Detect which cell encompasses the target text, then output its [X, Y] center coordinate. 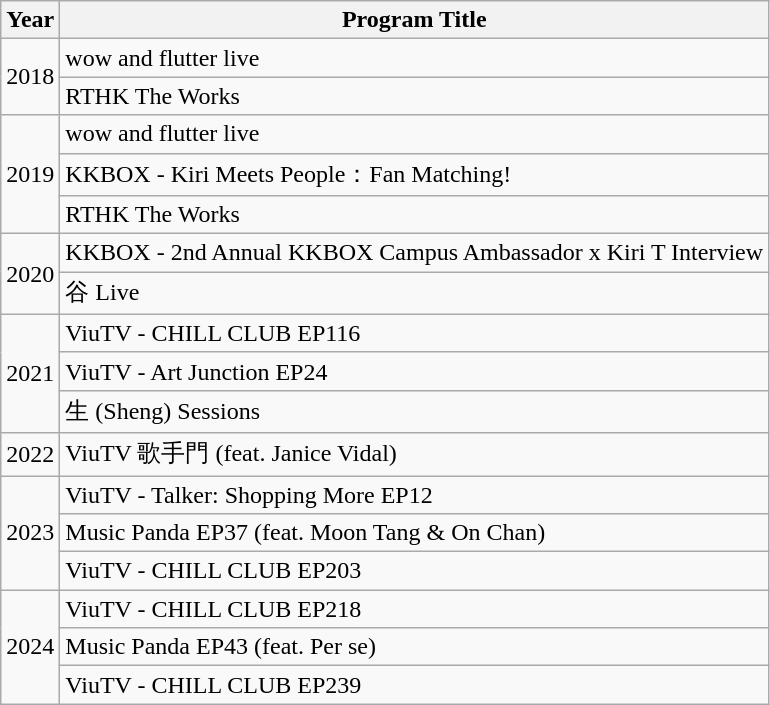
谷 Live [414, 294]
生 (Sheng) Sessions [414, 412]
2024 [30, 647]
2023 [30, 533]
Year [30, 20]
KKBOX - 2nd Annual KKBOX Campus Ambassador x Kiri T Interview [414, 253]
2020 [30, 274]
2021 [30, 374]
ViuTV - Talker: Shopping More EP12 [414, 495]
Music Panda EP43 (feat. Per se) [414, 647]
2022 [30, 454]
Program Title [414, 20]
2019 [30, 174]
ViuTV - CHILL CLUB EP116 [414, 333]
ViuTV - CHILL CLUB EP218 [414, 609]
ViuTV - CHILL CLUB EP203 [414, 571]
KKBOX - Kiri Meets People：Fan Matching! [414, 174]
Music Panda EP37 (feat. Moon Tang & On Chan) [414, 533]
ViuTV 歌手門 (feat. Janice Vidal) [414, 454]
ViuTV - CHILL CLUB EP239 [414, 685]
ViuTV - Art Junction EP24 [414, 371]
2018 [30, 77]
